Capture the cell that displays the provided text and extract its [x, y] central coordinate. 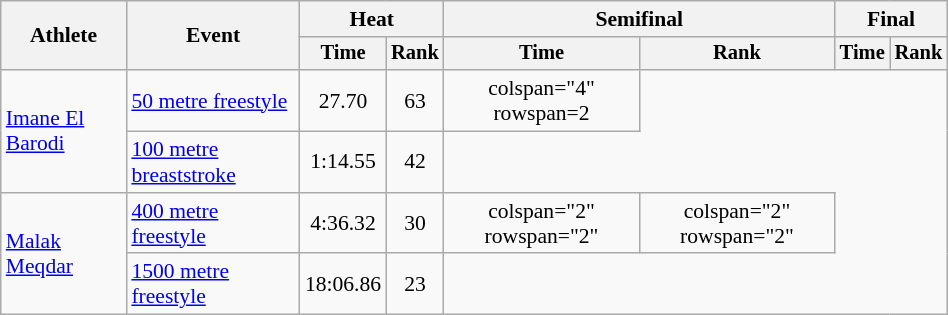
Imane El Barodi [64, 131]
Event [213, 36]
18:06.86 [343, 284]
23 [415, 284]
Athlete [64, 36]
Malak Meqdar [64, 254]
Semifinal [640, 19]
4:36.32 [343, 224]
100 metre breaststroke [213, 162]
30 [415, 224]
400 metre freestyle [213, 224]
colspan="4" rowspan=2 [542, 100]
63 [415, 100]
27.70 [343, 100]
1500 metre freestyle [213, 284]
50 metre freestyle [213, 100]
42 [415, 162]
1:14.55 [343, 162]
Final [892, 19]
Heat [372, 19]
